Output the [X, Y] coordinate of the center of the cell containing the given text.  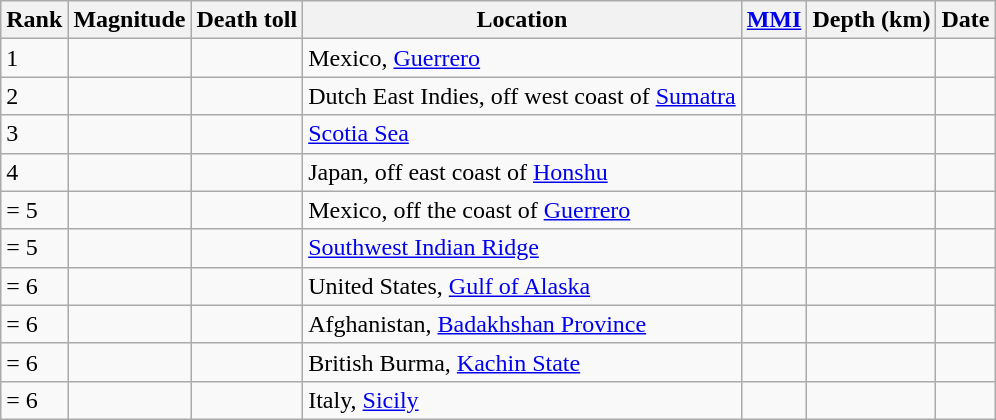
Death toll [247, 20]
2 [34, 96]
1 [34, 58]
MMI [774, 20]
Location [522, 20]
British Burma, Kachin State [522, 362]
3 [34, 134]
Japan, off east coast of Honshu [522, 172]
United States, Gulf of Alaska [522, 286]
Date [966, 20]
Mexico, Guerrero [522, 58]
Rank [34, 20]
Scotia Sea [522, 134]
Dutch East Indies, off west coast of Sumatra [522, 96]
Southwest Indian Ridge [522, 248]
Magnitude [130, 20]
Depth (km) [872, 20]
Afghanistan, Badakhshan Province [522, 324]
Mexico, off the coast of Guerrero [522, 210]
Italy, Sicily [522, 400]
4 [34, 172]
